Locate the cell with the specified text and output its [x, y] center coordinate. 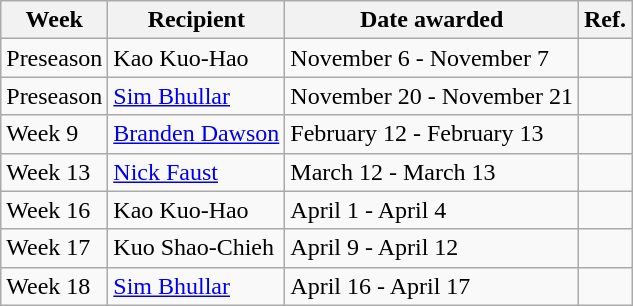
Week 18 [54, 286]
Date awarded [432, 20]
November 20 - November 21 [432, 96]
Ref. [604, 20]
Nick Faust [196, 172]
February 12 - February 13 [432, 134]
April 9 - April 12 [432, 248]
Week [54, 20]
April 16 - April 17 [432, 286]
Week 13 [54, 172]
April 1 - April 4 [432, 210]
Week 16 [54, 210]
Kuo Shao-Chieh [196, 248]
Branden Dawson [196, 134]
Week 17 [54, 248]
Week 9 [54, 134]
March 12 - March 13 [432, 172]
November 6 - November 7 [432, 58]
Recipient [196, 20]
